Detect which cell encompasses the target text, then output its (X, Y) center coordinate. 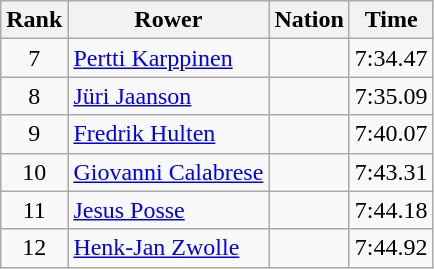
10 (34, 172)
7:34.47 (391, 58)
Time (391, 20)
Nation (309, 20)
Pertti Karppinen (168, 58)
Jesus Posse (168, 210)
9 (34, 134)
7:35.09 (391, 96)
Henk-Jan Zwolle (168, 248)
Giovanni Calabrese (168, 172)
Jüri Jaanson (168, 96)
12 (34, 248)
7:44.18 (391, 210)
8 (34, 96)
7:43.31 (391, 172)
7 (34, 58)
7:40.07 (391, 134)
Rower (168, 20)
Fredrik Hulten (168, 134)
Rank (34, 20)
11 (34, 210)
7:44.92 (391, 248)
